Determine the [X, Y] coordinate at the center of the cell enclosing the given text.  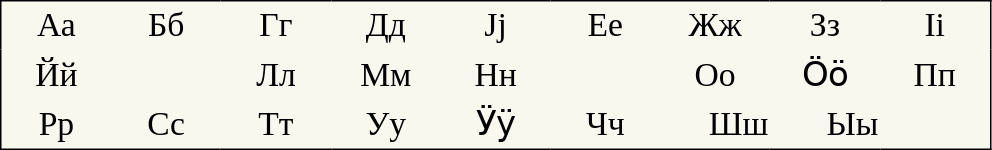
Мм [386, 75]
Тт [276, 124]
Шш [715, 124]
Ӱӱ [496, 124]
Жж [715, 26]
Чч [605, 124]
Зз [825, 26]
Ӧӧ [825, 75]
Ее [605, 26]
Ii [936, 26]
Пп [936, 75]
Нн [496, 75]
Рр [56, 124]
Аа [56, 26]
Лл [276, 75]
Сс [166, 124]
Oo [715, 75]
Jj [496, 26]
Уу [386, 124]
Йй [56, 75]
Дд [386, 26]
Бб [166, 26]
Ыы [825, 124]
Гг [276, 26]
